Determine the [x, y] coordinate at the center of the cell enclosing the given text.  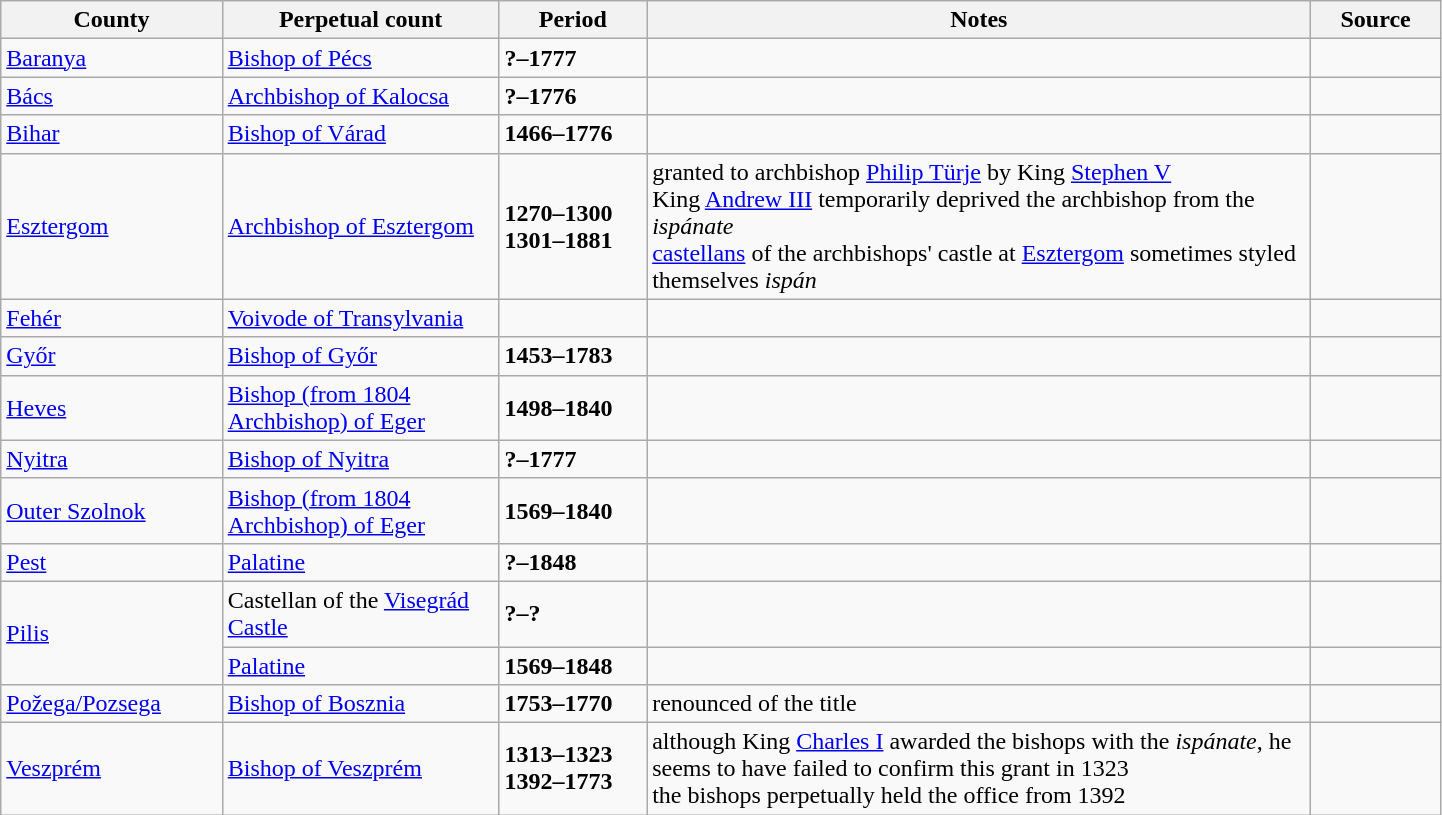
Pest [112, 562]
Pilis [112, 632]
Archbishop of Esztergom [360, 226]
Bishop of Várad [360, 134]
1313–13231392–1773 [573, 769]
1453–1783 [573, 356]
Heves [112, 408]
Bishop of Pécs [360, 58]
Outer Szolnok [112, 510]
Baranya [112, 58]
1569–1840 [573, 510]
1270–13001301–1881 [573, 226]
1498–1840 [573, 408]
Bishop of Veszprém [360, 769]
Bishop of Bosznia [360, 704]
1569–1848 [573, 665]
Bács [112, 96]
Nyitra [112, 459]
Bishop of Nyitra [360, 459]
Esztergom [112, 226]
Bishop of Győr [360, 356]
1466–1776 [573, 134]
?–? [573, 614]
?–1848 [573, 562]
renounced of the title [979, 704]
Castellan of the Visegrád Castle [360, 614]
Bihar [112, 134]
Veszprém [112, 769]
Notes [979, 20]
Fehér [112, 318]
Voivode of Transylvania [360, 318]
Source [1376, 20]
Archbishop of Kalocsa [360, 96]
?–1776 [573, 96]
Győr [112, 356]
Požega/Pozsega [112, 704]
County [112, 20]
Perpetual count [360, 20]
Period [573, 20]
1753–1770 [573, 704]
